Scan for the cell matching the given text and deliver its [X, Y] coordinate at center. 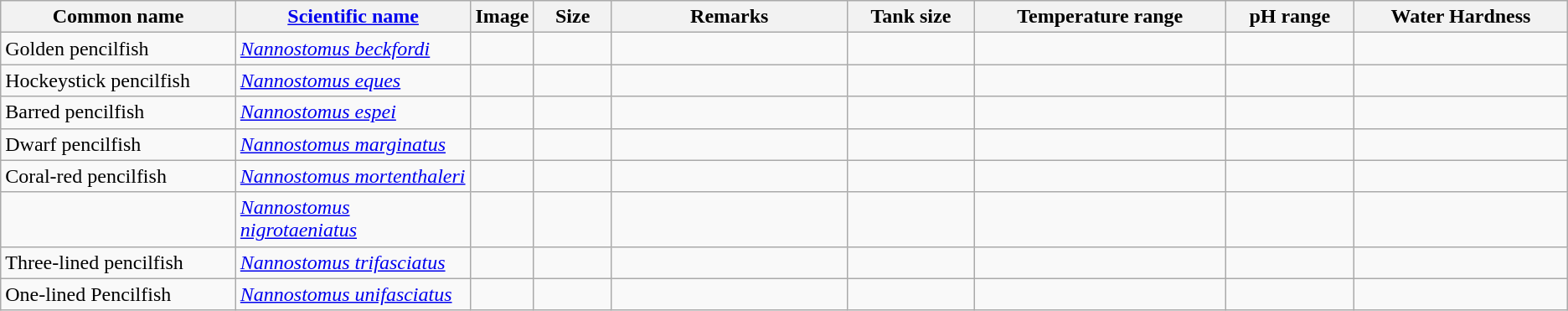
Nannostomus trifasciatus [353, 262]
Three-lined pencilfish [119, 262]
Nannostomus espei [353, 112]
Nannostomus beckfordi [353, 49]
Scientific name [353, 17]
Nannostomus eques [353, 80]
Tank size [911, 17]
Temperature range [1101, 17]
Coral-red pencilfish [119, 176]
Remarks [729, 17]
Nannostomus nigrotaeniatus [353, 220]
Image [503, 17]
Size [573, 17]
Dwarf pencilfish [119, 144]
pH range [1290, 17]
Nannostomus marginatus [353, 144]
Nannostomus mortenthaleri [353, 176]
One-lined Pencilfish [119, 294]
Water Hardness [1461, 17]
Common name [119, 17]
Golden pencilfish [119, 49]
Barred pencilfish [119, 112]
Nannostomus unifasciatus [353, 294]
Hockeystick pencilfish [119, 80]
